Extract the (X, Y) coordinate from the center of the cell holding the provided text.  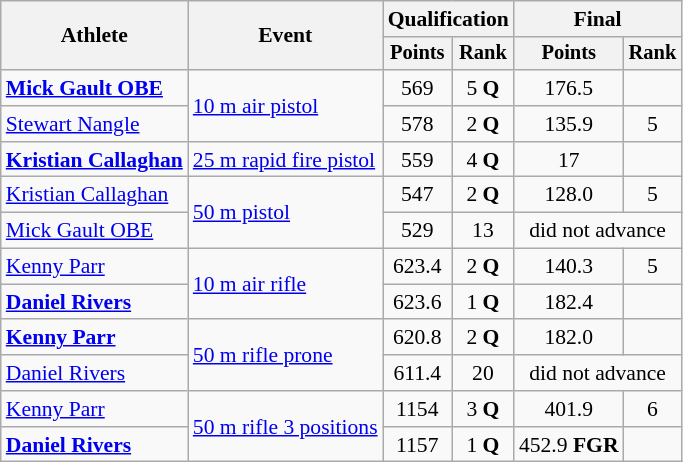
182.0 (569, 338)
182.4 (569, 302)
50 m rifle 3 positions (286, 426)
559 (418, 160)
176.5 (569, 88)
Event (286, 36)
3 Q (483, 409)
547 (418, 195)
401.9 (569, 409)
17 (569, 160)
1154 (418, 409)
620.8 (418, 338)
Final (598, 19)
611.4 (418, 373)
4 Q (483, 160)
1 Q (483, 302)
50 m pistol (286, 212)
5 Q (483, 88)
6 (653, 409)
50 m rifle prone (286, 356)
Athlete (94, 36)
25 m rapid fire pistol (286, 160)
20 (483, 373)
128.0 (569, 195)
Stewart Nangle (94, 124)
623.6 (418, 302)
10 m air pistol (286, 106)
13 (483, 231)
Qualification (448, 19)
623.4 (418, 267)
135.9 (569, 124)
529 (418, 231)
140.3 (569, 267)
10 m air rifle (286, 284)
578 (418, 124)
569 (418, 88)
